Locate the cell with the specified text and output its (X, Y) center coordinate. 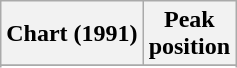
Chart (1991) (72, 34)
Peakposition (189, 34)
